Return the (x, y) coordinate for the center point of the cell that contains the specified text.  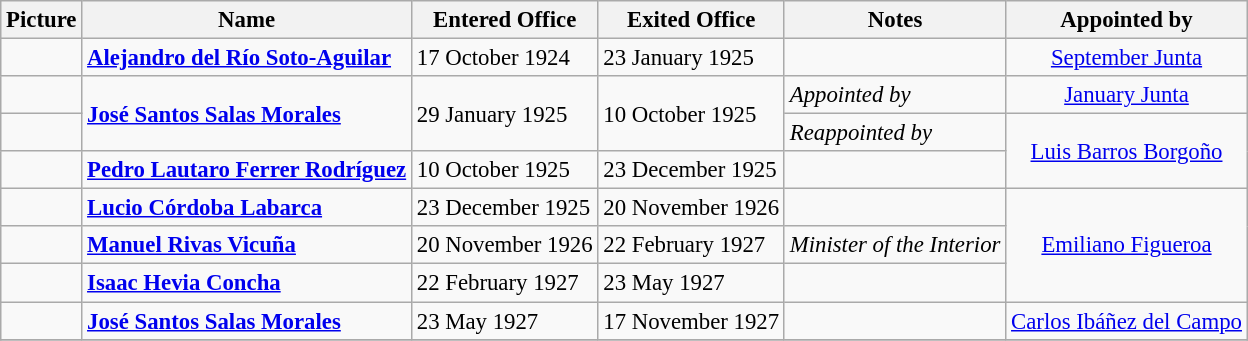
Manuel Rivas Vicuña (247, 245)
Carlos Ibáñez del Campo (1127, 321)
Isaac Hevia Concha (247, 283)
Entered Office (504, 20)
23 January 1925 (691, 58)
Notes (894, 20)
Picture (42, 20)
Lucio Córdoba Labarca (247, 208)
Exited Office (691, 20)
Alejandro del Río Soto-Aguilar (247, 58)
Luis Barros Borgoño (1127, 152)
Reappointed by (894, 133)
Name (247, 20)
17 October 1924 (504, 58)
29 January 1925 (504, 114)
17 November 1927 (691, 321)
January Junta (1127, 95)
Minister of the Interior (894, 245)
Pedro Lautaro Ferrer Rodríguez (247, 170)
September Junta (1127, 58)
Emiliano Figueroa (1127, 246)
